Return the (X, Y) coordinate for the center point of the cell that contains the specified text.  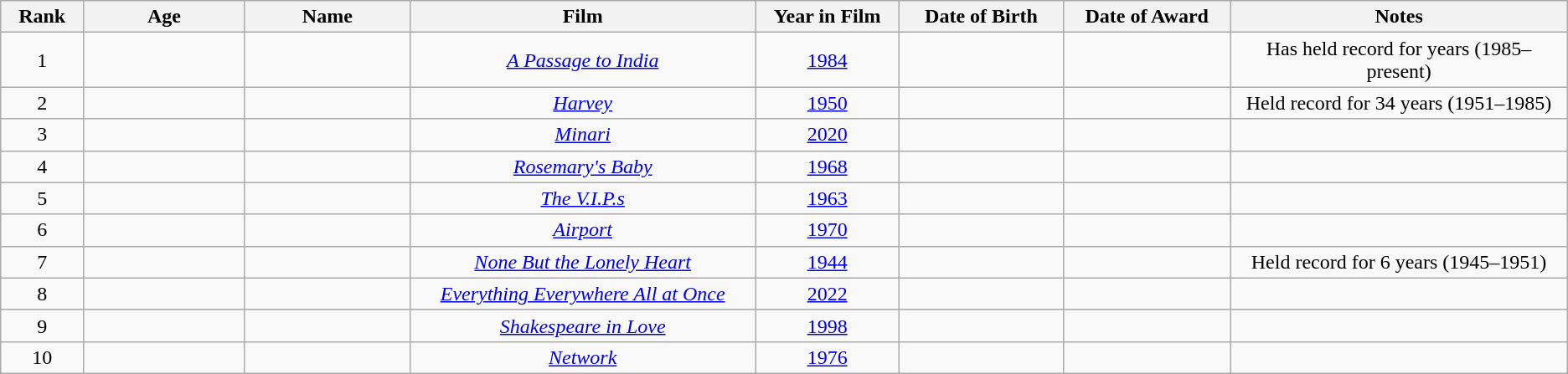
The V.I.P.s (582, 198)
2 (42, 103)
Held record for 34 years (1951–1985) (1399, 103)
Network (582, 357)
Notes (1399, 17)
1984 (828, 60)
1 (42, 60)
Age (164, 17)
A Passage to India (582, 60)
1976 (828, 357)
3 (42, 135)
Rank (42, 17)
6 (42, 230)
10 (42, 357)
1944 (828, 262)
Airport (582, 230)
1998 (828, 325)
1950 (828, 103)
2020 (828, 135)
9 (42, 325)
Held record for 6 years (1945–1951) (1399, 262)
2022 (828, 294)
8 (42, 294)
Everything Everywhere All at Once (582, 294)
Date of Birth (981, 17)
Name (327, 17)
5 (42, 198)
1970 (828, 230)
Year in Film (828, 17)
Minari (582, 135)
7 (42, 262)
None But the Lonely Heart (582, 262)
4 (42, 167)
Harvey (582, 103)
Date of Award (1146, 17)
1968 (828, 167)
Rosemary's Baby (582, 167)
1963 (828, 198)
Has held record for years (1985–present) (1399, 60)
Shakespeare in Love (582, 325)
Film (582, 17)
